Determine the [X, Y] coordinate at the center of the cell enclosing the given text.  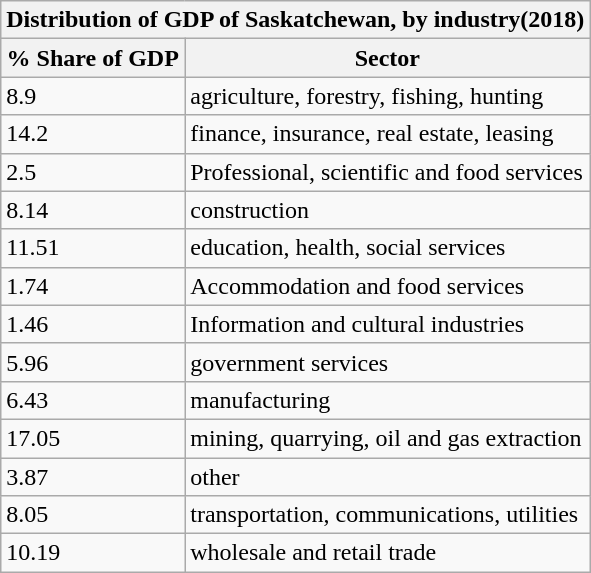
% Share of GDP [93, 58]
education, health, social services [388, 248]
10.19 [93, 553]
5.96 [93, 362]
Distribution of GDP of Saskatchewan, by industry(2018) [296, 20]
17.05 [93, 438]
other [388, 477]
manufacturing [388, 400]
1.46 [93, 324]
8.14 [93, 210]
finance, insurance, real estate, leasing [388, 134]
agriculture, forestry, fishing, hunting [388, 96]
Information and cultural industries [388, 324]
wholesale and retail trade [388, 553]
Professional, scientific and food services [388, 172]
Accommodation and food services [388, 286]
14.2 [93, 134]
2.5 [93, 172]
transportation, communications, utilities [388, 515]
8.05 [93, 515]
8.9 [93, 96]
mining, quarrying, oil and gas extraction [388, 438]
1.74 [93, 286]
construction [388, 210]
3.87 [93, 477]
6.43 [93, 400]
government services [388, 362]
11.51 [93, 248]
Sector [388, 58]
